Return [x, y] of the center of cell containing provided text 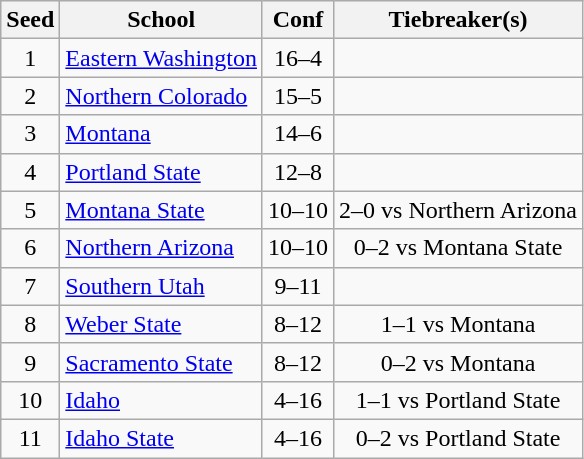
15–5 [298, 96]
1–1 vs Portland State [458, 400]
Portland State [162, 172]
Sacramento State [162, 362]
0–2 vs Montana State [458, 248]
9 [30, 362]
2–0 vs Northern Arizona [458, 210]
Idaho [162, 400]
3 [30, 134]
16–4 [298, 58]
10 [30, 400]
Montana State [162, 210]
6 [30, 248]
12–8 [298, 172]
0–2 vs Montana [458, 362]
Northern Arizona [162, 248]
School [162, 20]
Idaho State [162, 438]
9–11 [298, 286]
Conf [298, 20]
Weber State [162, 324]
Seed [30, 20]
5 [30, 210]
1–1 vs Montana [458, 324]
8 [30, 324]
Northern Colorado [162, 96]
Tiebreaker(s) [458, 20]
14–6 [298, 134]
0–2 vs Portland State [458, 438]
11 [30, 438]
Southern Utah [162, 286]
Eastern Washington [162, 58]
4 [30, 172]
7 [30, 286]
1 [30, 58]
2 [30, 96]
Montana [162, 134]
